Search for the cell housing the specified text and yield its (x, y) center coordinate. 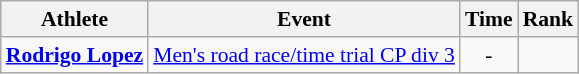
- (489, 55)
Men's road race/time trial CP div 3 (304, 55)
Time (489, 19)
Rank (548, 19)
Athlete (74, 19)
Rodrigo Lopez (74, 55)
Event (304, 19)
